Provide the (X, Y) coordinate of the cell's center where the given text is located.  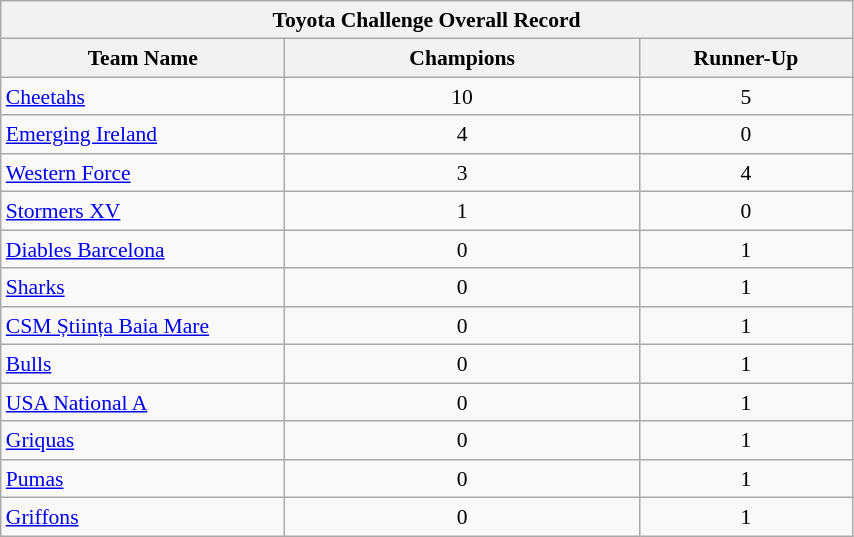
Western Force (143, 173)
Cheetahs (143, 97)
USA National A (143, 402)
Diables Barcelona (143, 249)
Champions (462, 58)
3 (462, 173)
Stormers XV (143, 211)
Team Name (143, 58)
Pumas (143, 479)
CSM Știința Baia Mare (143, 326)
10 (462, 97)
Sharks (143, 288)
Toyota Challenge Overall Record (427, 20)
5 (746, 97)
Bulls (143, 364)
Runner-Up (746, 58)
Emerging Ireland (143, 135)
Griquas (143, 440)
Griffons (143, 517)
